Return the (X, Y) coordinate for the center point of the cell that contains the specified text.  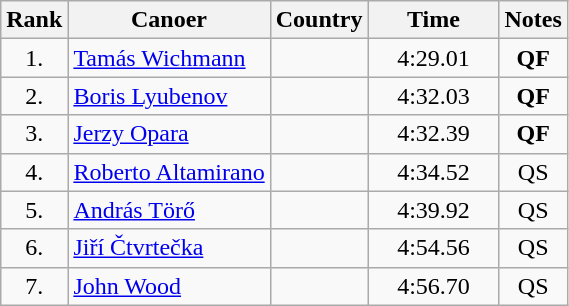
Country (319, 20)
Time (434, 20)
Boris Lyubenov (169, 96)
4:32.39 (434, 134)
Notes (533, 20)
4:56.70 (434, 286)
5. (34, 210)
Rank (34, 20)
John Wood (169, 286)
Roberto Altamirano (169, 172)
1. (34, 58)
7. (34, 286)
3. (34, 134)
András Törő (169, 210)
Jerzy Opara (169, 134)
Canoer (169, 20)
2. (34, 96)
4:34.52 (434, 172)
4. (34, 172)
Jiří Čtvrtečka (169, 248)
4:54.56 (434, 248)
4:29.01 (434, 58)
4:39.92 (434, 210)
4:32.03 (434, 96)
6. (34, 248)
Tamás Wichmann (169, 58)
